Locate the cell with the specified text and output its (x, y) center coordinate. 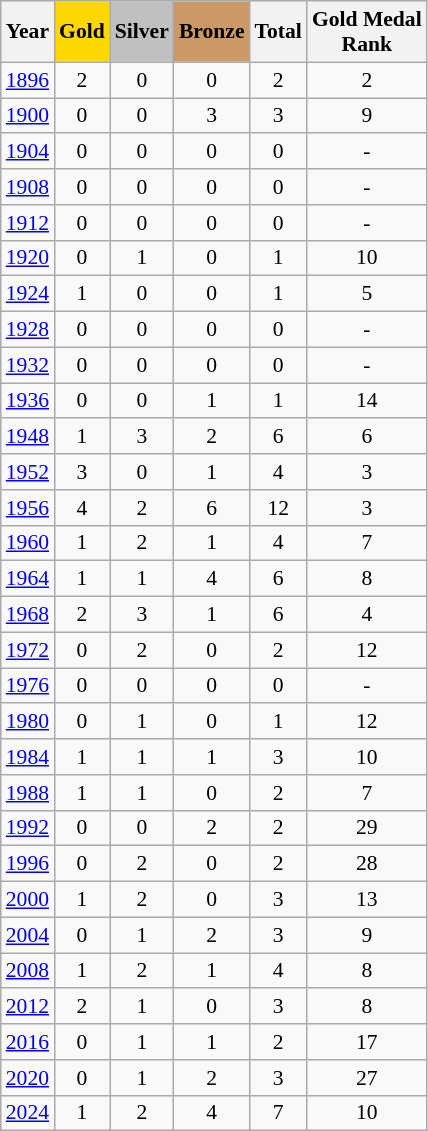
1896 (28, 80)
2016 (28, 1042)
1964 (28, 579)
1952 (28, 472)
Gold Medal Rank (367, 32)
1928 (28, 330)
1996 (28, 864)
13 (367, 900)
1908 (28, 187)
1972 (28, 650)
2020 (28, 1078)
Bronze (212, 32)
1924 (28, 294)
Gold (82, 32)
Total (278, 32)
1912 (28, 223)
2012 (28, 1007)
Year (28, 32)
Silver (142, 32)
1936 (28, 401)
1960 (28, 543)
2024 (28, 1113)
1948 (28, 437)
1980 (28, 722)
1968 (28, 615)
1984 (28, 757)
28 (367, 864)
14 (367, 401)
1900 (28, 116)
29 (367, 828)
2000 (28, 900)
27 (367, 1078)
2008 (28, 971)
2004 (28, 935)
1956 (28, 508)
17 (367, 1042)
5 (367, 294)
1920 (28, 258)
1988 (28, 793)
1992 (28, 828)
1976 (28, 686)
1932 (28, 365)
1904 (28, 152)
